For the text-containing cell, return its midpoint in (x, y) coordinate format. 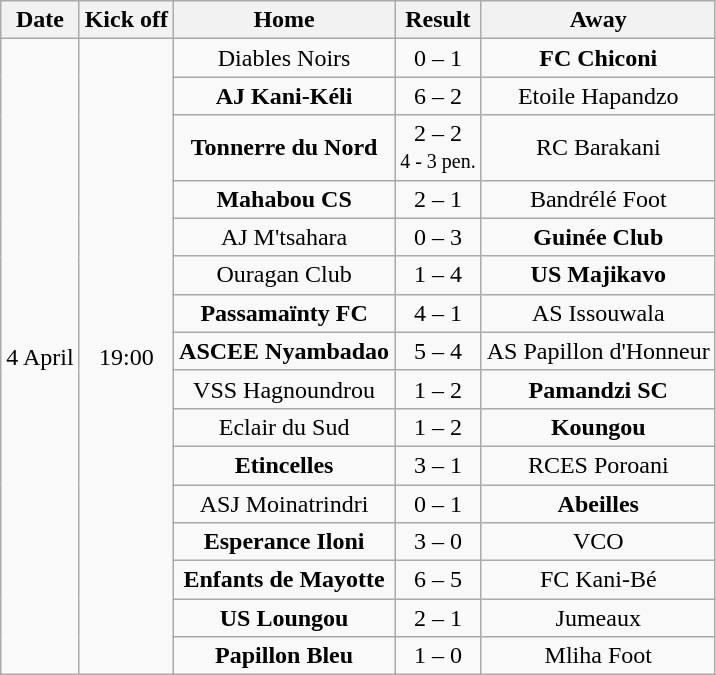
2 – 2 4 - 3 pen. (438, 148)
3 – 1 (438, 465)
Diables Noirs (284, 58)
AS Issouwala (598, 313)
Kick off (126, 20)
4 April (40, 357)
6 – 5 (438, 580)
6 – 2 (438, 96)
AS Papillon d'Honneur (598, 351)
ASCEE Nyambadao (284, 351)
Etincelles (284, 465)
Bandrélé Foot (598, 199)
Esperance Iloni (284, 542)
Etoile Hapandzo (598, 96)
Date (40, 20)
ASJ Moinatrindri (284, 503)
Abeilles (598, 503)
Papillon Bleu (284, 656)
Ouragan Club (284, 275)
3 – 0 (438, 542)
Guinée Club (598, 237)
Enfants de Mayotte (284, 580)
Jumeaux (598, 618)
Mahabou CS (284, 199)
Tonnerre du Nord (284, 148)
Home (284, 20)
4 – 1 (438, 313)
Eclair du Sud (284, 427)
Passamaïnty FC (284, 313)
0 – 3 (438, 237)
RCES Poroani (598, 465)
19:00 (126, 357)
Pamandzi SC (598, 389)
1 – 4 (438, 275)
VSS Hagnoundrou (284, 389)
AJ M'tsahara (284, 237)
RC Barakani (598, 148)
Result (438, 20)
5 – 4 (438, 351)
FC Chiconi (598, 58)
VCO (598, 542)
Mliha Foot (598, 656)
1 – 0 (438, 656)
Koungou (598, 427)
FC Kani-Bé (598, 580)
AJ Kani-Kéli (284, 96)
Away (598, 20)
US Majikavo (598, 275)
US Loungou (284, 618)
